Capture the cell that displays the provided text and extract its [X, Y] central coordinate. 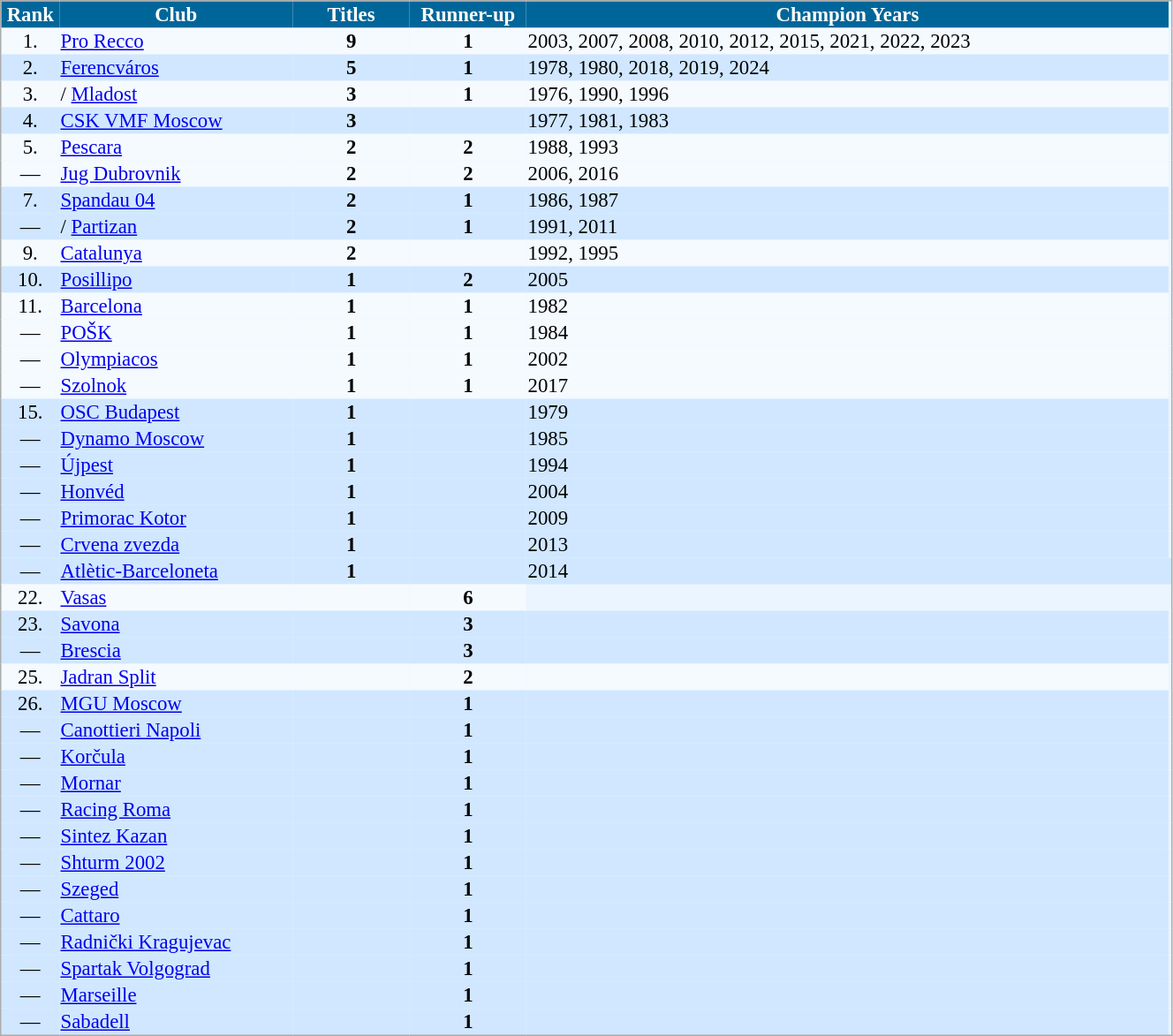
/ Mladost [176, 95]
Savona [176, 624]
2002 [848, 359]
5 [351, 68]
1. [30, 42]
1988, 1993 [848, 147]
2017 [848, 386]
1992, 1995 [848, 253]
Crvena zvezda [176, 545]
1991, 2011 [848, 227]
Sintez Kazan [176, 836]
Barcelona [176, 306]
Racing Roma [176, 810]
Champion Years [848, 14]
15. [30, 412]
Club [176, 14]
1984 [848, 333]
1985 [848, 439]
2003, 2007, 2008, 2010, 2012, 2015, 2021, 2022, 2023 [848, 42]
Radnički Kragujevac [176, 942]
Jadran Split [176, 677]
Shturm 2002 [176, 863]
5. [30, 147]
Korčula [176, 757]
MGU Moscow [176, 704]
Szeged [176, 889]
Primorac Kotor [176, 518]
Titles [351, 14]
Sabadell [176, 1023]
OSC Budapest [176, 412]
Spandau 04 [176, 200]
2014 [848, 571]
Pro Recco [176, 42]
Cattaro [176, 916]
/ Partizan [176, 227]
Atlètic-Barceloneta [176, 571]
Honvéd [176, 492]
Spartak Volgograd [176, 969]
11. [30, 306]
POŠK [176, 333]
2005 [848, 280]
Mornar [176, 783]
Szolnok [176, 386]
25. [30, 677]
23. [30, 624]
7. [30, 200]
2013 [848, 545]
Jug Dubrovnik [176, 174]
1982 [848, 306]
26. [30, 704]
Catalunya [176, 253]
9. [30, 253]
Brescia [176, 651]
Dynamo Moscow [176, 439]
2009 [848, 518]
Újpest [176, 465]
Ferencváros [176, 68]
10. [30, 280]
Canottieri Napoli [176, 730]
Runner-up [468, 14]
Rank [30, 14]
1978, 1980, 2018, 2019, 2024 [848, 68]
Posillipo [176, 280]
Pescara [176, 147]
4. [30, 121]
Olympiacos [176, 359]
2006, 2016 [848, 174]
3. [30, 95]
CSK VMF Moscow [176, 121]
1979 [848, 412]
22. [30, 598]
Vasas [176, 598]
9 [351, 42]
1994 [848, 465]
6 [468, 598]
1977, 1981, 1983 [848, 121]
1976, 1990, 1996 [848, 95]
Marseille [176, 995]
2004 [848, 492]
2. [30, 68]
1986, 1987 [848, 200]
